For the text-containing cell, return its midpoint in (X, Y) coordinate format. 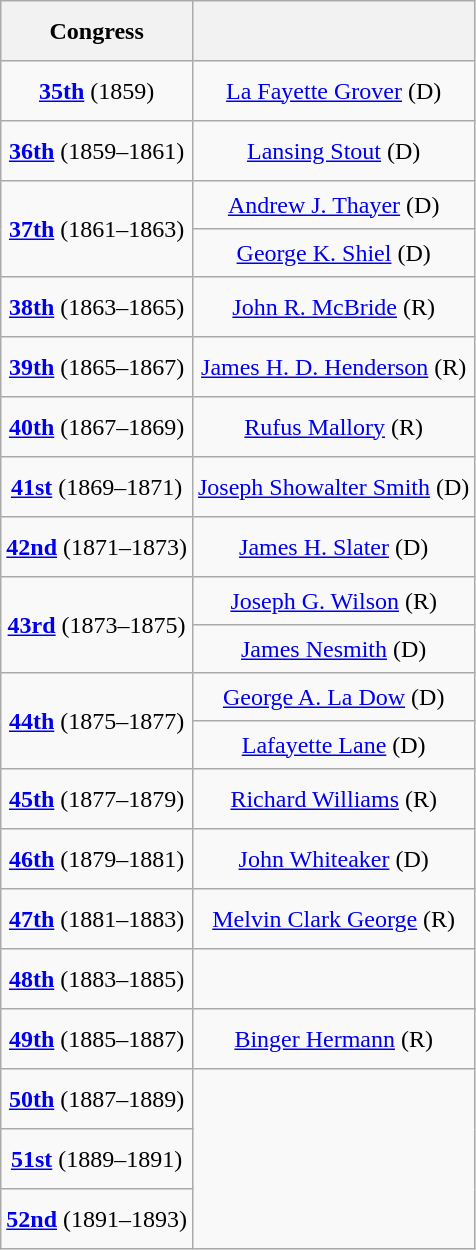
James H. D. Henderson (R) (333, 367)
George K. Shiel (D) (333, 253)
John R. McBride (R) (333, 307)
51st (1889–1891) (97, 1159)
Richard Williams (R) (333, 799)
James Nesmith (D) (333, 649)
36th (1859–1861) (97, 151)
43rd (1873–1875) (97, 625)
George A. La Dow (D) (333, 697)
John Whiteaker (D) (333, 859)
42nd (1871–1873) (97, 547)
46th (1879–1881) (97, 859)
La Fayette Grover (D) (333, 91)
Lansing Stout (D) (333, 151)
Andrew J. Thayer (D) (333, 205)
48th (1883–1885) (97, 979)
45th (1877–1879) (97, 799)
44th (1875–1877) (97, 721)
Joseph Showalter Smith (D) (333, 487)
40th (1867–1869) (97, 427)
35th (1859) (97, 91)
Joseph G. Wilson (R) (333, 601)
49th (1885–1887) (97, 1039)
52nd (1891–1893) (97, 1219)
39th (1865–1867) (97, 367)
Lafayette Lane (D) (333, 745)
41st (1869–1871) (97, 487)
Rufus Mallory (R) (333, 427)
37th (1861–1863) (97, 229)
James H. Slater (D) (333, 547)
Binger Hermann (R) (333, 1039)
38th (1863–1865) (97, 307)
Melvin Clark George (R) (333, 919)
Congress (97, 31)
50th (1887–1889) (97, 1099)
47th (1881–1883) (97, 919)
